Locate the cell with the specified text and output its (X, Y) center coordinate. 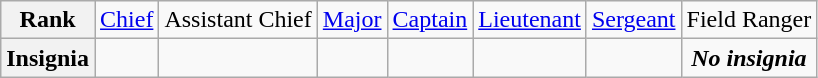
No insignia (749, 58)
Sergeant (634, 20)
Captain (430, 20)
Insignia (48, 58)
Lieutenant (530, 20)
Field Ranger (749, 20)
Rank (48, 20)
Major (352, 20)
Assistant Chief (238, 20)
Chief (127, 20)
